Locate the cell with the specified text and output its [X, Y] center coordinate. 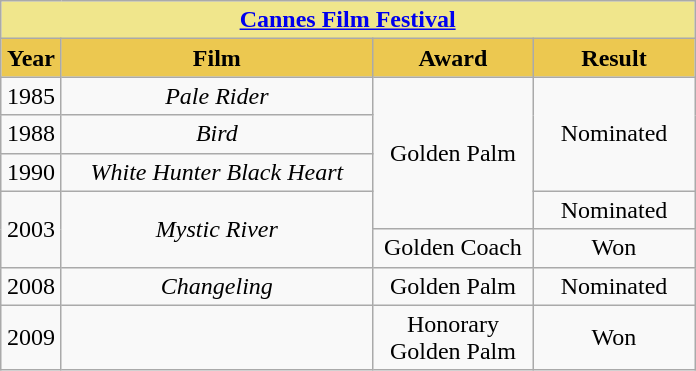
Award [452, 58]
Changeling [216, 286]
Result [614, 58]
Film [216, 58]
1985 [32, 96]
1990 [32, 172]
2003 [32, 229]
Honorary Golden Palm [452, 338]
Bird [216, 134]
Year [32, 58]
1988 [32, 134]
Cannes Film Festival [348, 20]
2008 [32, 286]
Mystic River [216, 229]
White Hunter Black Heart [216, 172]
Golden Coach [452, 248]
2009 [32, 338]
Pale Rider [216, 96]
